Scan for the cell matching the given text and deliver its (X, Y) coordinate at center. 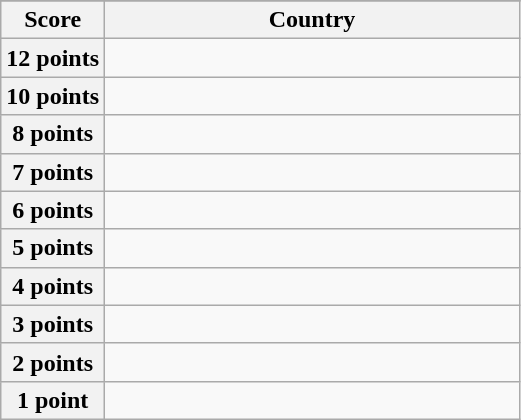
7 points (53, 172)
2 points (53, 362)
Score (53, 20)
8 points (53, 134)
6 points (53, 210)
10 points (53, 96)
4 points (53, 286)
12 points (53, 58)
Country (312, 20)
5 points (53, 248)
1 point (53, 400)
3 points (53, 324)
